Search for the cell housing the specified text and yield its (X, Y) center coordinate. 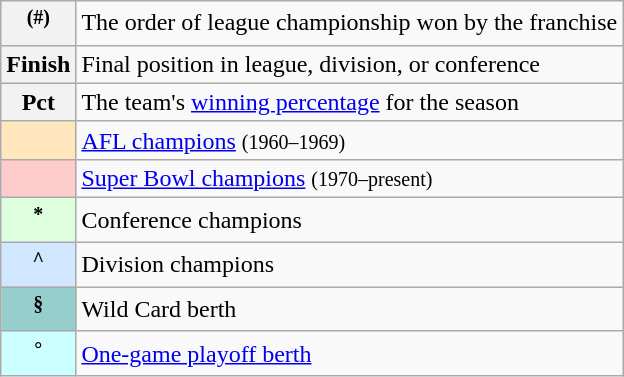
(#) (38, 24)
Wild Card berth (350, 310)
* (38, 220)
One-game playoff berth (350, 354)
Pct (38, 102)
Final position in league, division, or conference (350, 64)
AFL champions (1960–1969) (350, 140)
§ (38, 310)
Finish (38, 64)
^ (38, 264)
Division champions (350, 264)
Conference champions (350, 220)
° (38, 354)
Super Bowl champions (1970–present) (350, 178)
The team's winning percentage for the season (350, 102)
The order of league championship won by the franchise (350, 24)
